Return the (X, Y) coordinate for the center point of the cell that contains the specified text.  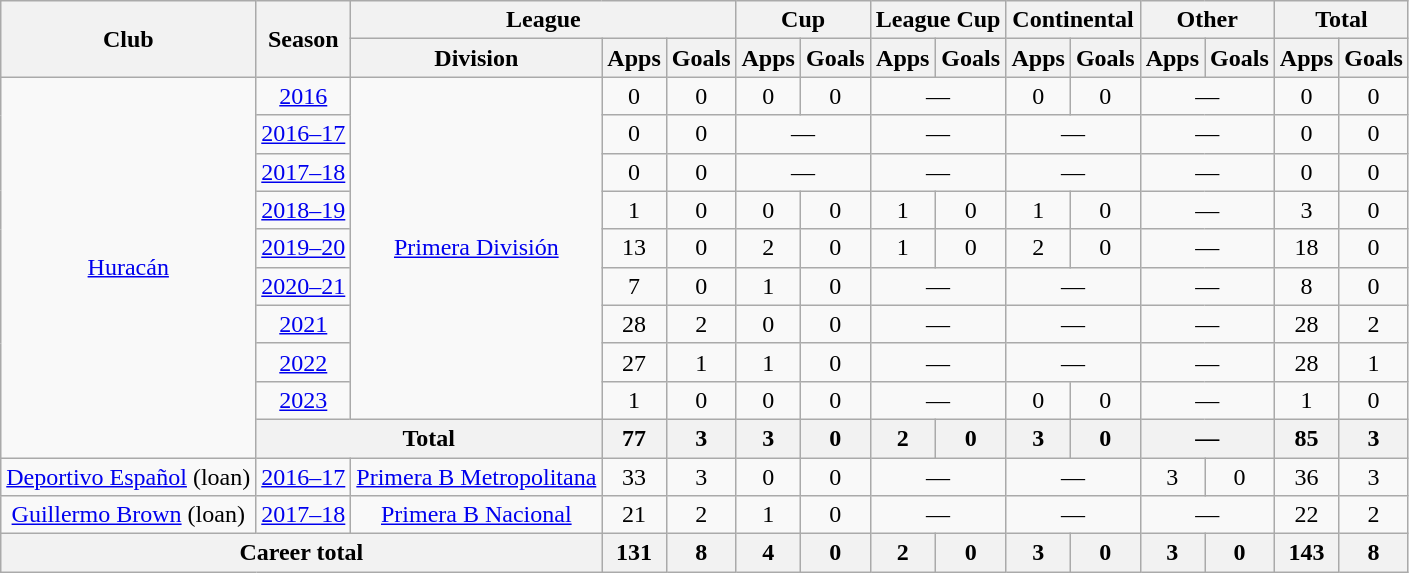
13 (634, 248)
Cup (803, 20)
Career total (302, 553)
Primera División (476, 248)
2021 (304, 324)
27 (634, 362)
Club (128, 39)
77 (634, 438)
League Cup (938, 20)
2022 (304, 362)
33 (634, 477)
Huracán (128, 268)
131 (634, 553)
18 (1306, 248)
2023 (304, 400)
Guillermo Brown (loan) (128, 515)
36 (1306, 477)
21 (634, 515)
22 (1306, 515)
Division (476, 58)
League (544, 20)
143 (1306, 553)
Deportivo Español (loan) (128, 477)
Continental (1073, 20)
Primera B Metropolitana (476, 477)
2020–21 (304, 286)
4 (768, 553)
Primera B Nacional (476, 515)
2019–20 (304, 248)
Season (304, 39)
7 (634, 286)
85 (1306, 438)
2018–19 (304, 210)
Other (1207, 20)
2016 (304, 96)
